Detect which cell encompasses the target text, then output its (x, y) center coordinate. 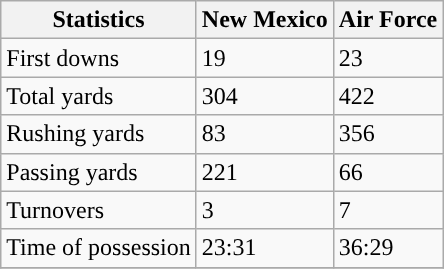
422 (388, 96)
23 (388, 58)
New Mexico (264, 20)
304 (264, 96)
3 (264, 210)
Air Force (388, 20)
356 (388, 134)
19 (264, 58)
66 (388, 172)
Statistics (99, 20)
Passing yards (99, 172)
First downs (99, 58)
Time of possession (99, 248)
Turnovers (99, 210)
36:29 (388, 248)
Rushing yards (99, 134)
83 (264, 134)
Total yards (99, 96)
23:31 (264, 248)
221 (264, 172)
7 (388, 210)
